Locate the cell with the specified text and output its [x, y] center coordinate. 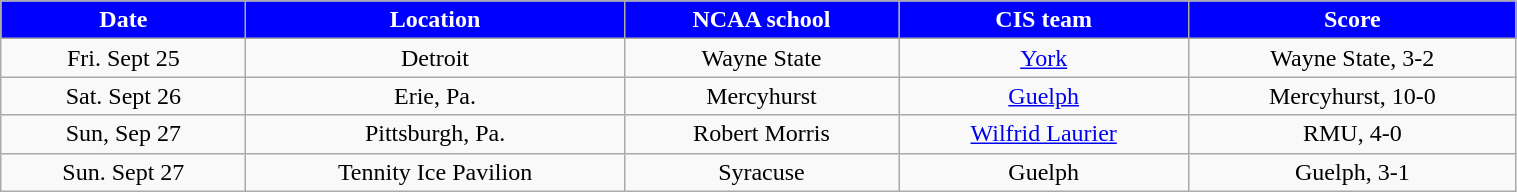
Date [124, 20]
Sat. Sept 26 [124, 96]
Robert Morris [762, 134]
Syracuse [762, 172]
NCAA school [762, 20]
Detroit [435, 58]
Location [435, 20]
Wayne State, 3-2 [1352, 58]
CIS team [1044, 20]
Fri. Sept 25 [124, 58]
Guelph, 3-1 [1352, 172]
Erie, Pa. [435, 96]
Sun, Sep 27 [124, 134]
Mercyhurst [762, 96]
Mercyhurst, 10-0 [1352, 96]
Tennity Ice Pavilion [435, 172]
Wayne State [762, 58]
Wilfrid Laurier [1044, 134]
Sun. Sept 27 [124, 172]
Pittsburgh, Pa. [435, 134]
York [1044, 58]
RMU, 4-0 [1352, 134]
Score [1352, 20]
